Provide the [X, Y] coordinate of the cell's center where the given text is located.  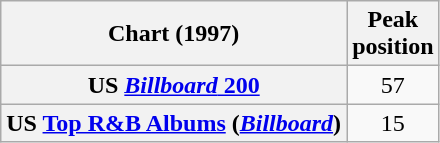
57 [393, 85]
15 [393, 123]
US Billboard 200 [174, 85]
Peakposition [393, 34]
US Top R&B Albums (Billboard) [174, 123]
Chart (1997) [174, 34]
